Return (x, y) of the center of cell containing provided text 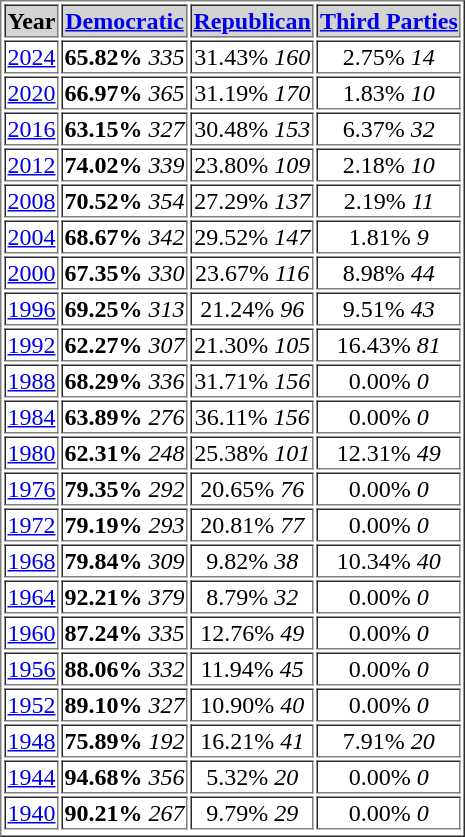
7.91% 20 (389, 740)
1984 (31, 416)
29.52% 147 (252, 236)
16.43% 81 (389, 344)
25.38% 101 (252, 452)
8.98% 44 (389, 272)
74.02% 339 (125, 164)
1.83% 10 (389, 92)
12.31% 49 (389, 452)
11.94% 45 (252, 668)
23.67% 116 (252, 272)
89.10% 327 (125, 704)
2016 (31, 128)
36.11% 156 (252, 416)
27.29% 137 (252, 200)
70.52% 354 (125, 200)
9.51% 43 (389, 308)
87.24% 335 (125, 632)
1944 (31, 776)
66.97% 365 (125, 92)
63.89% 276 (125, 416)
67.35% 330 (125, 272)
2012 (31, 164)
88.06% 332 (125, 668)
1972 (31, 524)
62.27% 307 (125, 344)
1980 (31, 452)
69.25% 313 (125, 308)
31.71% 156 (252, 380)
31.19% 170 (252, 92)
31.43% 160 (252, 56)
2024 (31, 56)
Third Parties (389, 20)
79.35% 292 (125, 488)
20.65% 76 (252, 488)
1956 (31, 668)
2000 (31, 272)
21.24% 96 (252, 308)
68.67% 342 (125, 236)
10.34% 40 (389, 560)
1952 (31, 704)
2.75% 14 (389, 56)
1996 (31, 308)
8.79% 32 (252, 596)
2008 (31, 200)
62.31% 248 (125, 452)
1940 (31, 812)
5.32% 20 (252, 776)
30.48% 153 (252, 128)
Year (31, 20)
9.79% 29 (252, 812)
1988 (31, 380)
12.76% 49 (252, 632)
1.81% 9 (389, 236)
1992 (31, 344)
1964 (31, 596)
6.37% 32 (389, 128)
20.81% 77 (252, 524)
10.90% 40 (252, 704)
90.21% 267 (125, 812)
65.82% 335 (125, 56)
21.30% 105 (252, 344)
1968 (31, 560)
92.21% 379 (125, 596)
1960 (31, 632)
Republican (252, 20)
63.15% 327 (125, 128)
2020 (31, 92)
2004 (31, 236)
94.68% 356 (125, 776)
79.84% 309 (125, 560)
2.19% 11 (389, 200)
2.18% 10 (389, 164)
23.80% 109 (252, 164)
16.21% 41 (252, 740)
1948 (31, 740)
9.82% 38 (252, 560)
79.19% 293 (125, 524)
75.89% 192 (125, 740)
1976 (31, 488)
Democratic (125, 20)
68.29% 336 (125, 380)
